Return the [X, Y] coordinate for the center point of the cell that contains the specified text.  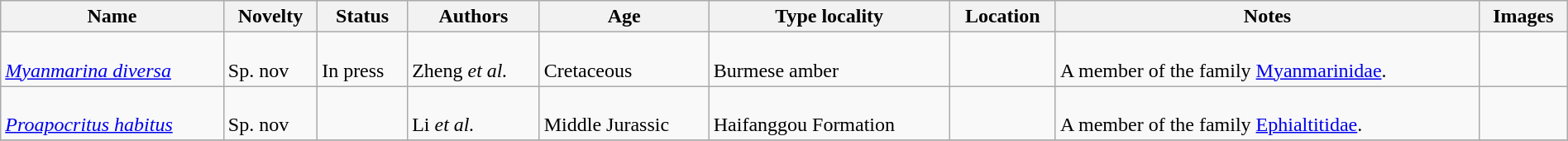
In press [362, 60]
Age [624, 17]
Middle Jurassic [624, 113]
Novelty [270, 17]
Proapocritus habitus [112, 113]
Li et al. [474, 113]
Authors [474, 17]
A member of the family Ephialtitidae. [1267, 113]
Status [362, 17]
Notes [1267, 17]
Type locality [829, 17]
Zheng et al. [474, 60]
Name [112, 17]
Burmese amber [829, 60]
Haifanggou Formation [829, 113]
Cretaceous [624, 60]
Images [1523, 17]
Location [1002, 17]
Myanmarina diversa [112, 60]
A member of the family Myanmarinidae. [1267, 60]
